Output the [x, y] coordinate of the center of the cell containing the given text.  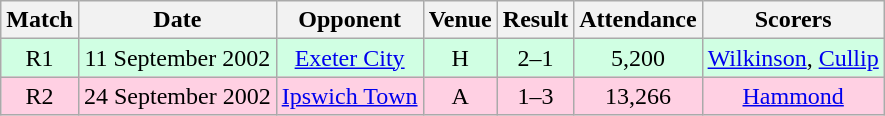
Result [535, 20]
24 September 2002 [177, 96]
R2 [40, 96]
5,200 [638, 58]
Venue [460, 20]
13,266 [638, 96]
11 September 2002 [177, 58]
A [460, 96]
Wilkinson, Cullip [793, 58]
1–3 [535, 96]
Hammond [793, 96]
2–1 [535, 58]
Date [177, 20]
Match [40, 20]
R1 [40, 58]
Exeter City [350, 58]
Scorers [793, 20]
H [460, 58]
Attendance [638, 20]
Ipswich Town [350, 96]
Opponent [350, 20]
